Return the [x, y] coordinate for the center point of the cell that contains the specified text.  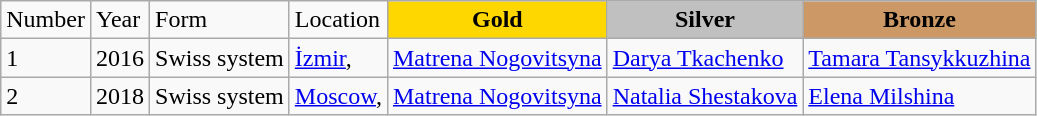
2018 [120, 96]
Elena Milshina [920, 96]
Bronze [920, 20]
Silver [705, 20]
Gold [497, 20]
1 [46, 58]
İzmir, [338, 58]
Number [46, 20]
Natalia Shestakova [705, 96]
Location [338, 20]
Darya Tkachenko [705, 58]
Form [220, 20]
Moscow, [338, 96]
2 [46, 96]
Tamara Tansykkuzhina [920, 58]
Year [120, 20]
2016 [120, 58]
